Find where the given text appears and provide that cell's center as (X, Y) coordinate. 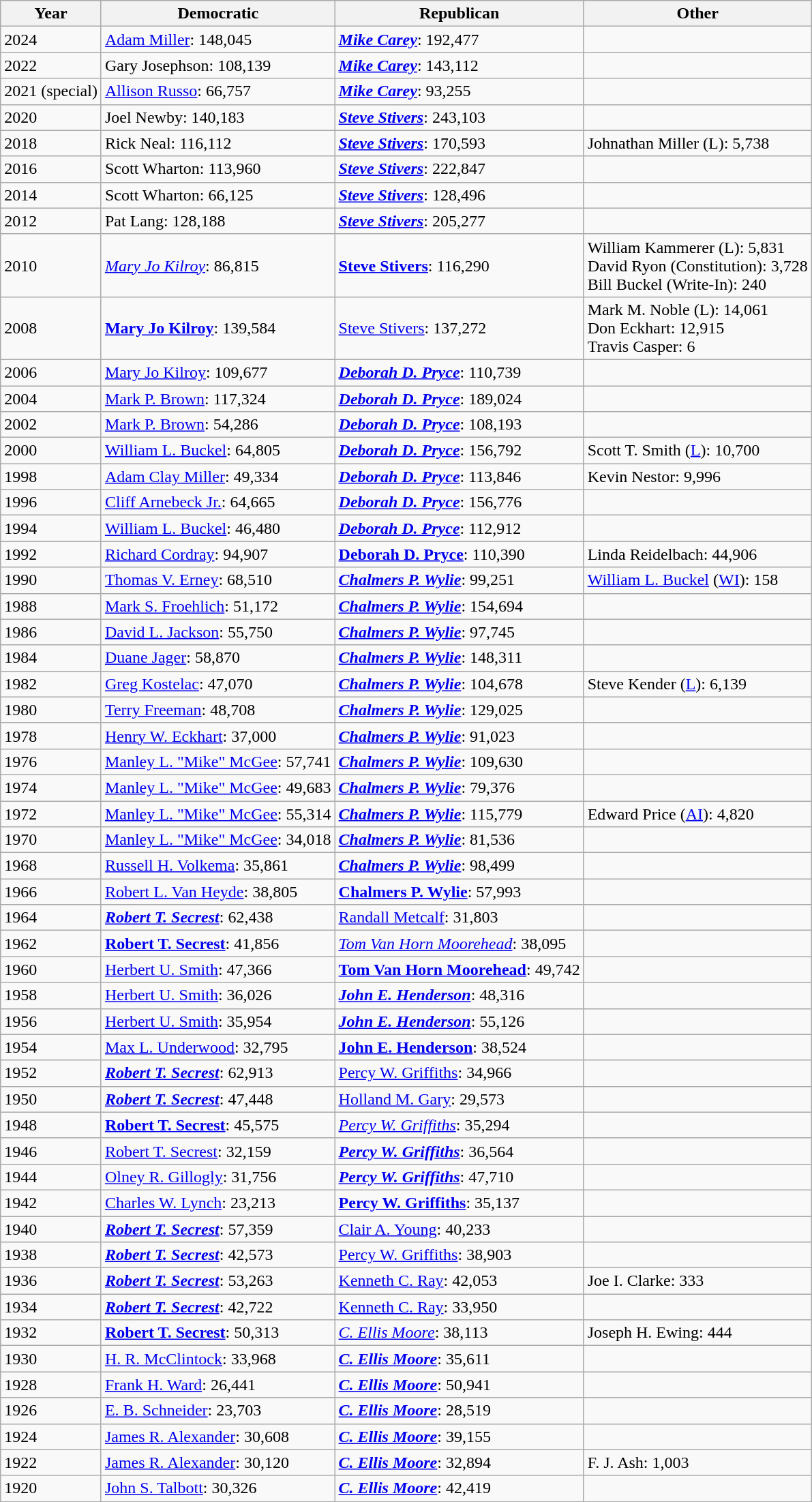
1922 (51, 1462)
Chalmers P. Wylie: 129,025 (460, 710)
1994 (51, 528)
Deborah D. Pryce: 189,024 (460, 399)
Deborah D. Pryce: 156,776 (460, 502)
William L. Buckel (WI): 158 (697, 580)
Richard Cordray: 94,907 (218, 554)
1952 (51, 1073)
1926 (51, 1411)
Chalmers P. Wylie: 99,251 (460, 580)
James R. Alexander: 30,608 (218, 1437)
Mary Jo Kilroy: 86,815 (218, 265)
Gary Josephson: 108,139 (218, 65)
Steve Stivers: 128,496 (460, 195)
Adam Miller: 148,045 (218, 40)
Steve Stivers: 222,847 (460, 169)
2002 (51, 425)
Mark P. Brown: 54,286 (218, 425)
Steve Stivers: 116,290 (460, 265)
James R. Alexander: 30,120 (218, 1462)
Deborah D. Pryce: 112,912 (460, 528)
Herbert U. Smith: 47,366 (218, 970)
1988 (51, 606)
Russell H. Volkema: 35,861 (218, 866)
1968 (51, 866)
1958 (51, 995)
C. Ellis Moore: 50,941 (460, 1385)
2021 (special) (51, 91)
1924 (51, 1437)
Chalmers P. Wylie: 115,779 (460, 813)
1960 (51, 970)
Robert T. Secrest: 47,448 (218, 1099)
1970 (51, 840)
John E. Henderson: 55,126 (460, 1021)
Percy W. Griffiths: 38,903 (460, 1255)
2022 (51, 65)
William L. Buckel: 46,480 (218, 528)
Robert T. Secrest: 41,856 (218, 944)
Republican (460, 14)
Percy W. Griffiths: 35,137 (460, 1203)
1966 (51, 892)
Linda Reidelbach: 44,906 (697, 554)
Percy W. Griffiths: 35,294 (460, 1125)
Terry Freeman: 48,708 (218, 710)
1938 (51, 1255)
Kenneth C. Ray: 42,053 (460, 1281)
Manley L. "Mike" McGee: 34,018 (218, 840)
C. Ellis Moore: 38,113 (460, 1333)
Mike Carey: 192,477 (460, 40)
1976 (51, 762)
Mary Jo Kilroy: 109,677 (218, 372)
1920 (51, 1488)
1990 (51, 580)
Manley L. "Mike" McGee: 57,741 (218, 762)
1992 (51, 554)
Cliff Arnebeck Jr.: 64,665 (218, 502)
1930 (51, 1359)
1932 (51, 1333)
C. Ellis Moore: 35,611 (460, 1359)
Robert T. Secrest: 32,159 (218, 1151)
1972 (51, 813)
Chalmers P. Wylie: 79,376 (460, 787)
Chalmers P. Wylie: 97,745 (460, 632)
Edward Price (AI): 4,820 (697, 813)
2024 (51, 40)
1974 (51, 787)
Johnathan Miller (L): 5,738 (697, 143)
Duane Jager: 58,870 (218, 658)
Deborah D. Pryce: 110,739 (460, 372)
2006 (51, 372)
2004 (51, 399)
1964 (51, 918)
Charles W. Lynch: 23,213 (218, 1203)
Scott T. Smith (L): 10,700 (697, 451)
Robert T. Secrest: 62,438 (218, 918)
Adam Clay Miller: 49,334 (218, 477)
1998 (51, 477)
Chalmers P. Wylie: 81,536 (460, 840)
Percy W. Griffiths: 34,966 (460, 1073)
Percy W. Griffiths: 47,710 (460, 1177)
C. Ellis Moore: 32,894 (460, 1462)
1982 (51, 684)
Mark M. Noble (L): 14,061 Don Eckhart: 12,915 Travis Casper: 6 (697, 328)
Percy W. Griffiths: 36,564 (460, 1151)
Mark P. Brown: 117,324 (218, 399)
2016 (51, 169)
C. Ellis Moore: 28,519 (460, 1411)
1980 (51, 710)
Robert T. Secrest: 57,359 (218, 1229)
2000 (51, 451)
Manley L. "Mike" McGee: 55,314 (218, 813)
Mike Carey: 143,112 (460, 65)
Chalmers P. Wylie: 98,499 (460, 866)
Chalmers P. Wylie: 57,993 (460, 892)
Year (51, 14)
Steve Stivers: 170,593 (460, 143)
Robert L. Van Heyde: 38,805 (218, 892)
Robert T. Secrest: 62,913 (218, 1073)
Greg Kostelac: 47,070 (218, 684)
Kevin Nestor: 9,996 (697, 477)
David L. Jackson: 55,750 (218, 632)
Chalmers P. Wylie: 109,630 (460, 762)
2020 (51, 117)
Robert T. Secrest: 53,263 (218, 1281)
John S. Talbott: 30,326 (218, 1488)
Manley L. "Mike" McGee: 49,683 (218, 787)
Olney R. Gillogly: 31,756 (218, 1177)
Democratic (218, 14)
Steve Stivers: 243,103 (460, 117)
Herbert U. Smith: 36,026 (218, 995)
2018 (51, 143)
C. Ellis Moore: 39,155 (460, 1437)
Steve Stivers: 137,272 (460, 328)
1928 (51, 1385)
Chalmers P. Wylie: 148,311 (460, 658)
Mark S. Froehlich: 51,172 (218, 606)
Deborah D. Pryce: 110,390 (460, 554)
Joel Newby: 140,183 (218, 117)
William L. Buckel: 64,805 (218, 451)
C. Ellis Moore: 42,419 (460, 1488)
2010 (51, 265)
Henry W. Eckhart: 37,000 (218, 736)
Joseph H. Ewing: 444 (697, 1333)
Tom Van Horn Moorehead: 38,095 (460, 944)
Scott Wharton: 113,960 (218, 169)
Chalmers P. Wylie: 104,678 (460, 684)
1962 (51, 944)
William Kammerer (L): 5,831 David Ryon (Constitution): 3,728 Bill Buckel (Write-In): 240 (697, 265)
Robert T. Secrest: 42,722 (218, 1307)
1936 (51, 1281)
Steve Kender (L): 6,139 (697, 684)
E. B. Schneider: 23,703 (218, 1411)
Thomas V. Erney: 68,510 (218, 580)
H. R. McClintock: 33,968 (218, 1359)
Mary Jo Kilroy: 139,584 (218, 328)
Rick Neal: 116,112 (218, 143)
1956 (51, 1021)
1940 (51, 1229)
John E. Henderson: 48,316 (460, 995)
1948 (51, 1125)
Randall Metcalf: 31,803 (460, 918)
1942 (51, 1203)
Chalmers P. Wylie: 154,694 (460, 606)
Herbert U. Smith: 35,954 (218, 1021)
Other (697, 14)
F. J. Ash: 1,003 (697, 1462)
1986 (51, 632)
Kenneth C. Ray: 33,950 (460, 1307)
Chalmers P. Wylie: 91,023 (460, 736)
Holland M. Gary: 29,573 (460, 1099)
Tom Van Horn Moorehead: 49,742 (460, 970)
Pat Lang: 128,188 (218, 221)
Robert T. Secrest: 42,573 (218, 1255)
Deborah D. Pryce: 156,792 (460, 451)
1996 (51, 502)
Joe I. Clarke: 333 (697, 1281)
Mike Carey: 93,255 (460, 91)
1934 (51, 1307)
1978 (51, 736)
1984 (51, 658)
2014 (51, 195)
Deborah D. Pryce: 113,846 (460, 477)
Scott Wharton: 66,125 (218, 195)
Steve Stivers: 205,277 (460, 221)
Deborah D. Pryce: 108,193 (460, 425)
1946 (51, 1151)
Robert T. Secrest: 45,575 (218, 1125)
2012 (51, 221)
Max L. Underwood: 32,795 (218, 1047)
1950 (51, 1099)
1944 (51, 1177)
John E. Henderson: 38,524 (460, 1047)
Allison Russo: 66,757 (218, 91)
1954 (51, 1047)
2008 (51, 328)
Clair A. Young: 40,233 (460, 1229)
Frank H. Ward: 26,441 (218, 1385)
Robert T. Secrest: 50,313 (218, 1333)
